Detect which cell encompasses the target text, then output its [X, Y] center coordinate. 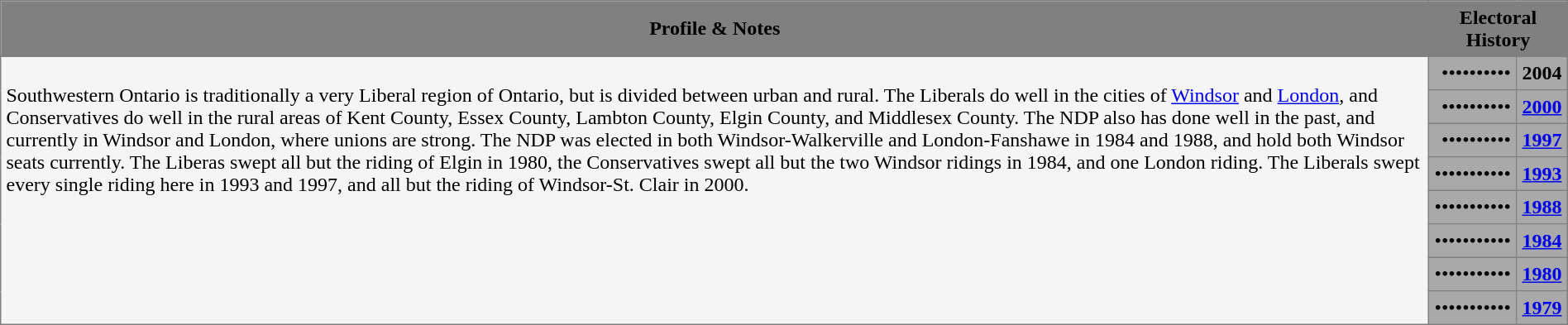
1984 [1542, 241]
Electoral History [1499, 29]
1993 [1542, 174]
1988 [1542, 207]
Profile & Notes [715, 29]
1979 [1542, 308]
1980 [1542, 274]
1997 [1542, 140]
2000 [1542, 107]
2004 [1542, 73]
